Detect which cell encompasses the target text, then output its [x, y] center coordinate. 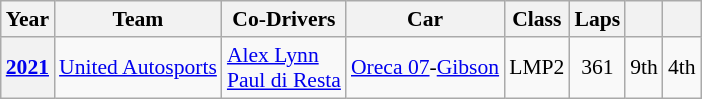
Alex Lynn Paul di Resta [284, 68]
361 [597, 68]
Team [138, 19]
Laps [597, 19]
United Autosports [138, 68]
4th [682, 68]
Year [28, 19]
Car [425, 19]
Oreca 07-Gibson [425, 68]
Co-Drivers [284, 19]
Class [536, 19]
LMP2 [536, 68]
9th [644, 68]
2021 [28, 68]
